From the cell containing the given text, extract its center point as (X, Y) coordinate. 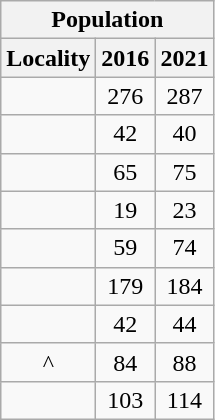
179 (126, 286)
184 (184, 286)
75 (184, 172)
44 (184, 324)
65 (126, 172)
23 (184, 210)
103 (126, 400)
^ (48, 362)
88 (184, 362)
287 (184, 96)
Population (108, 20)
2016 (126, 58)
2021 (184, 58)
59 (126, 248)
114 (184, 400)
74 (184, 248)
40 (184, 134)
19 (126, 210)
Locality (48, 58)
84 (126, 362)
276 (126, 96)
